From the cell containing the given text, extract its center point as [X, Y] coordinate. 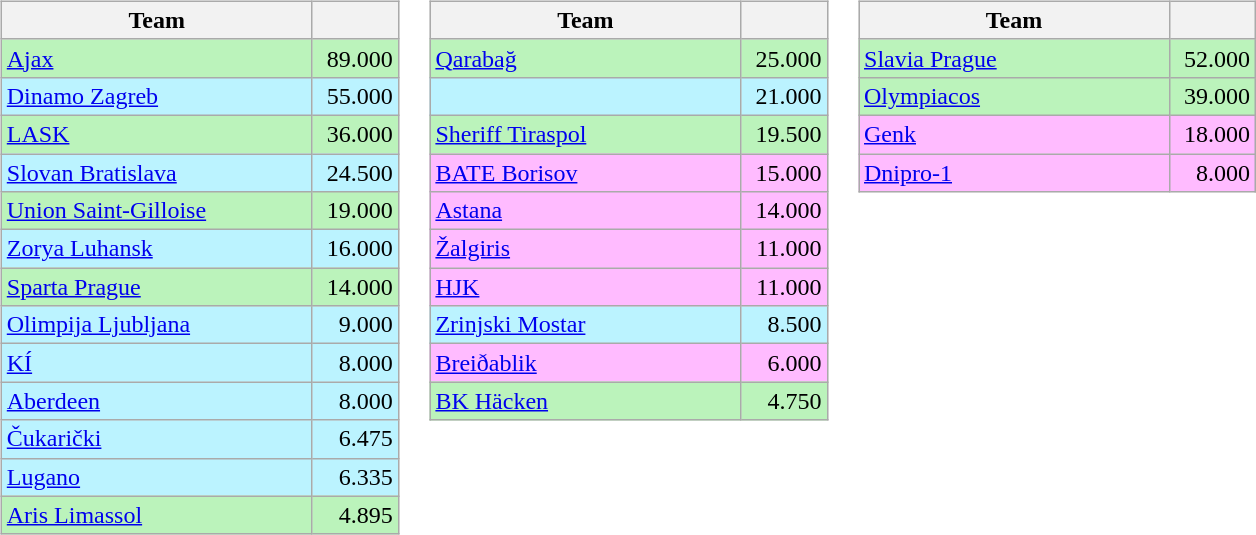
6.335 [355, 477]
Dinamo Zagreb [156, 96]
18.000 [1213, 134]
Zorya Luhansk [156, 249]
Lugano [156, 477]
16.000 [355, 249]
15.000 [784, 173]
Žalgiris [586, 249]
Genk [1014, 134]
4.750 [784, 401]
Olympiacos [1014, 96]
4.895 [355, 515]
Olimpija Ljubljana [156, 325]
21.000 [784, 96]
Union Saint-Gilloise [156, 211]
6.000 [784, 363]
Aris Limassol [156, 515]
Zrinjski Mostar [586, 325]
55.000 [355, 96]
6.475 [355, 439]
36.000 [355, 134]
Čukarički [156, 439]
Slavia Prague [1014, 58]
LASK [156, 134]
52.000 [1213, 58]
HJK [586, 287]
8.500 [784, 325]
39.000 [1213, 96]
Slovan Bratislava [156, 173]
Sheriff Tiraspol [586, 134]
9.000 [355, 325]
19.500 [784, 134]
BATE Borisov [586, 173]
Breiðablik [586, 363]
24.500 [355, 173]
Qarabağ [586, 58]
Astana [586, 211]
89.000 [355, 58]
25.000 [784, 58]
Sparta Prague [156, 287]
Dnipro-1 [1014, 173]
19.000 [355, 211]
Ajax [156, 58]
BK Häcken [586, 401]
Aberdeen [156, 401]
KÍ [156, 363]
